Capture the cell that displays the provided text and extract its [X, Y] central coordinate. 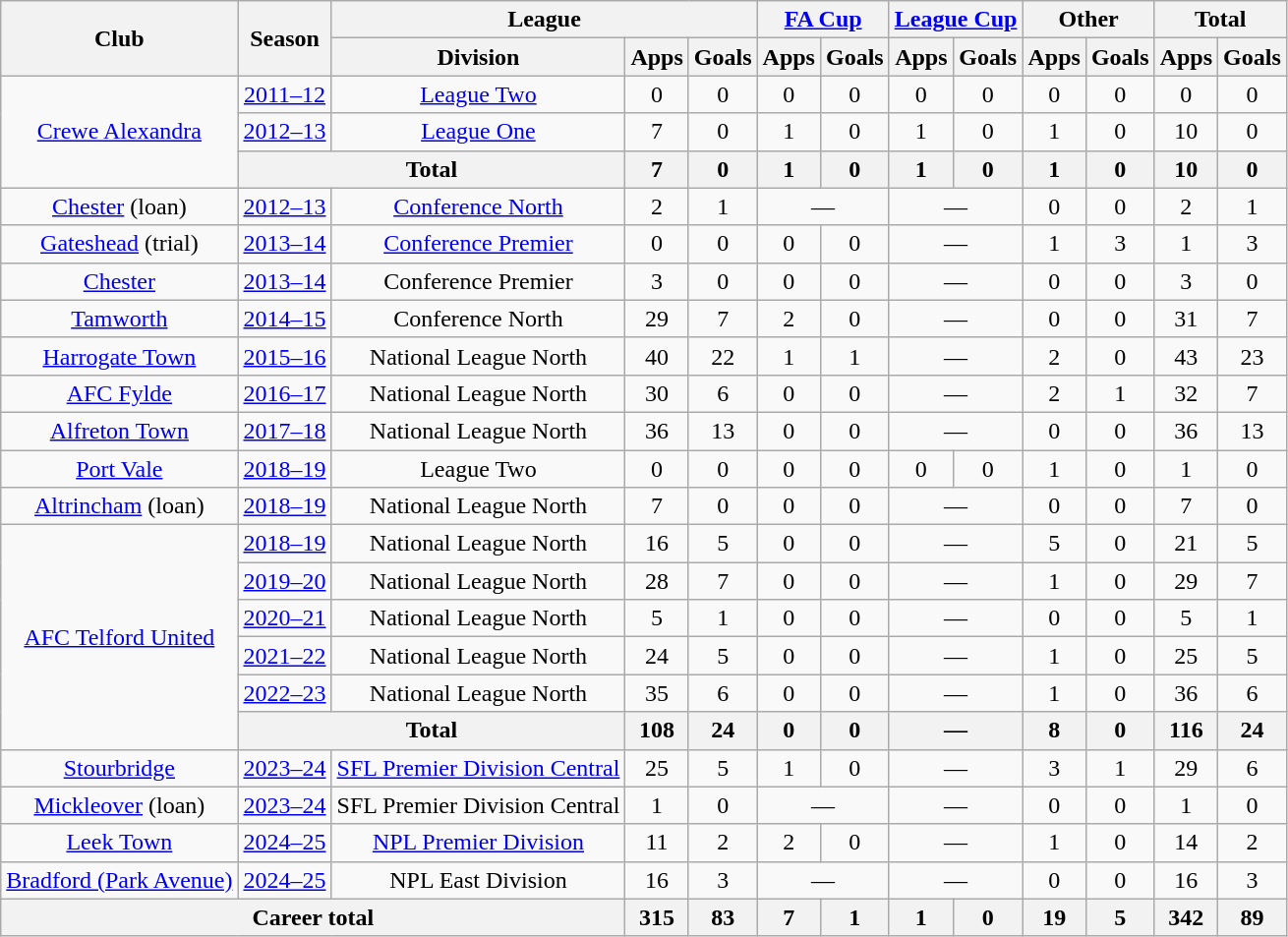
Gateshead (trial) [120, 244]
32 [1186, 393]
2022–23 [285, 693]
NPL Premier Division [478, 843]
116 [1186, 731]
31 [1186, 319]
Chester [120, 281]
2011–12 [285, 94]
2014–15 [285, 319]
315 [657, 917]
108 [657, 731]
11 [657, 843]
League Cup [956, 20]
30 [657, 393]
43 [1186, 356]
Leek Town [120, 843]
Mickleover (loan) [120, 805]
Crewe Alexandra [120, 132]
Club [120, 38]
2015–16 [285, 356]
FA Cup [823, 20]
AFC Telford United [120, 637]
Alfreton Town [120, 431]
22 [723, 356]
2021–22 [285, 656]
2020–21 [285, 618]
Other [1088, 20]
Harrogate Town [120, 356]
40 [657, 356]
83 [723, 917]
Tamworth [120, 319]
342 [1186, 917]
2016–17 [285, 393]
League One [478, 132]
Chester (loan) [120, 206]
35 [657, 693]
NPL East Division [478, 880]
19 [1054, 917]
14 [1186, 843]
Division [478, 57]
8 [1054, 731]
23 [1253, 356]
Season [285, 38]
21 [1186, 544]
Port Vale [120, 469]
Altrincham (loan) [120, 506]
Bradford (Park Avenue) [120, 880]
League [545, 20]
28 [657, 581]
2019–20 [285, 581]
89 [1253, 917]
AFC Fylde [120, 393]
Stourbridge [120, 768]
2017–18 [285, 431]
Career total [313, 917]
